Return the (x, y) coordinate for the center point of the cell that contains the specified text.  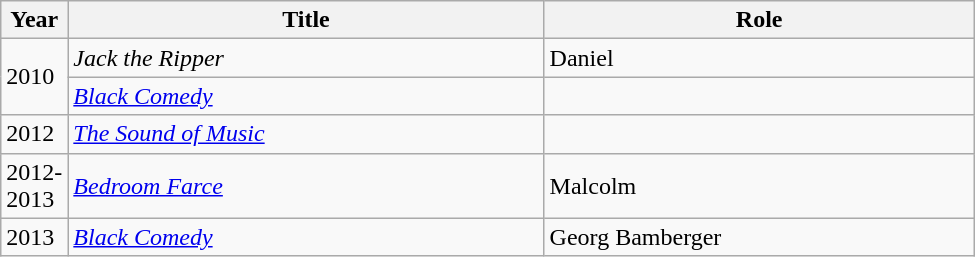
Jack the Ripper (306, 58)
2013 (34, 237)
The Sound of Music (306, 134)
Bedroom Farce (306, 186)
2012 (34, 134)
Title (306, 20)
2010 (34, 77)
Georg Bamberger (759, 237)
Year (34, 20)
Role (759, 20)
2012-2013 (34, 186)
Malcolm (759, 186)
Daniel (759, 58)
